Search for the cell housing the specified text and yield its (X, Y) center coordinate. 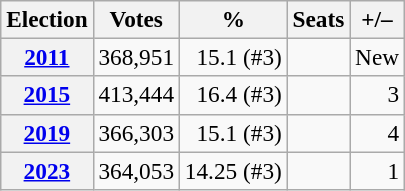
Votes (136, 19)
1 (378, 170)
New (378, 57)
2011 (47, 57)
2019 (47, 133)
Seats (318, 19)
4 (378, 133)
+/– (378, 19)
366,303 (136, 133)
2023 (47, 170)
3 (378, 95)
364,053 (136, 170)
16.4 (#3) (233, 95)
413,444 (136, 95)
14.25 (#3) (233, 170)
Election (47, 19)
368,951 (136, 57)
% (233, 19)
2015 (47, 95)
